Output the [x, y] coordinate of the center of the cell containing the given text.  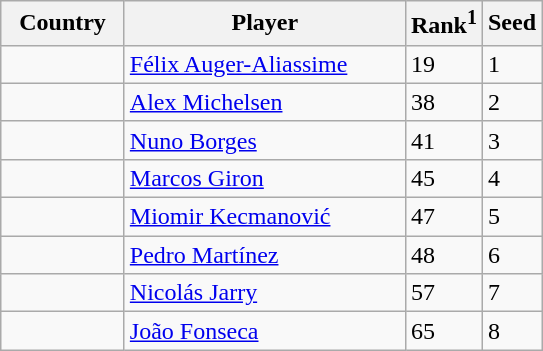
Country [63, 24]
3 [512, 140]
Alex Michelsen [264, 102]
Seed [512, 24]
João Fonseca [264, 331]
8 [512, 331]
4 [512, 178]
Nicolás Jarry [264, 293]
48 [444, 255]
1 [512, 64]
65 [444, 331]
41 [444, 140]
7 [512, 293]
Rank1 [444, 24]
19 [444, 64]
6 [512, 255]
Félix Auger-Aliassime [264, 64]
Pedro Martínez [264, 255]
38 [444, 102]
Player [264, 24]
Nuno Borges [264, 140]
45 [444, 178]
2 [512, 102]
Miomir Kecmanović [264, 217]
57 [444, 293]
5 [512, 217]
Marcos Giron [264, 178]
47 [444, 217]
